From the cell containing the given text, extract its center point as [X, Y] coordinate. 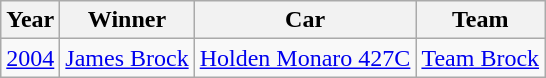
Team [480, 20]
Team Brock [480, 58]
2004 [30, 58]
Holden Monaro 427C [305, 58]
Car [305, 20]
James Brock [127, 58]
Year [30, 20]
Winner [127, 20]
